Detect which cell encompasses the target text, then output its (X, Y) center coordinate. 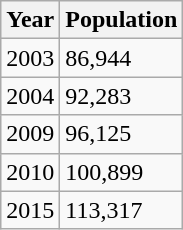
2004 (30, 96)
96,125 (122, 134)
2009 (30, 134)
100,899 (122, 172)
86,944 (122, 58)
2010 (30, 172)
2003 (30, 58)
Year (30, 20)
92,283 (122, 96)
Population (122, 20)
113,317 (122, 210)
2015 (30, 210)
